Find where the given text appears and provide that cell's center as [X, Y] coordinate. 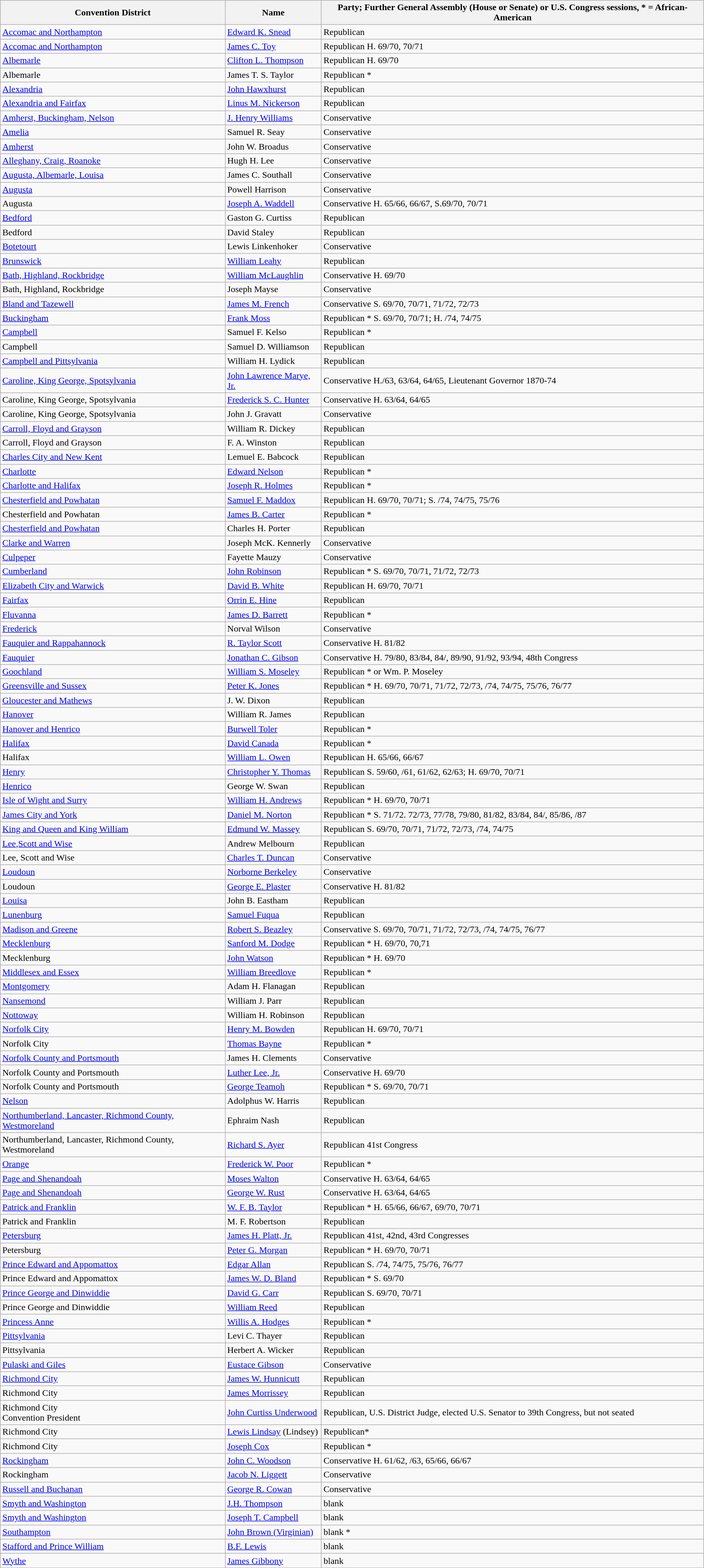
Republican * S. 69/70, 70/71, 71/72, 72/73 [513, 571]
Edward K. Snead [273, 32]
William H. Andrews [273, 800]
David Canada [273, 743]
Lemuel E. Babcock [273, 457]
Lee,Scott and Wise [113, 843]
Edward Nelson [273, 471]
James T. S. Taylor [273, 75]
Princess Anne [113, 1321]
James C. Toy [273, 46]
Orange [113, 1164]
Lee, Scott and Wise [113, 857]
John Watson [273, 958]
Henry M. Bowden [273, 1029]
David G. Carr [273, 1293]
Lunenburg [113, 915]
James H. Platt, Jr. [273, 1236]
Republican * S. 69/70, 70/71 [513, 1086]
Party; Further General Assembly (House or Senate) or U.S. Congress sessions, * = African-American [513, 13]
Elizabeth City and Warwick [113, 586]
Republican * H. 69/70, 70,71 [513, 944]
Lewis Linkenhoker [273, 247]
Montgomery [113, 986]
James C. Southall [273, 175]
Republican S. 59/60, /61, 61/62, 62/63; H. 69/70, 70/71 [513, 772]
Conservative H./63, 63/64, 64/65, Lieutenant Governor 1870-74 [513, 380]
Jacob N. Liggett [273, 1475]
Republican H. 69/70, 70/71; S. /74, 74/75, 75/76 [513, 500]
William McLaughlin [273, 275]
David Staley [273, 232]
Pulaski and Giles [113, 1364]
Fauquier [113, 657]
Alleghany, Craig, Roanoke [113, 161]
Eustace Gibson [273, 1364]
King and Queen and King William [113, 829]
James B. Carter [273, 514]
Charlotte and Halifax [113, 486]
Republican S. /74, 74/75, 75/76, 76/77 [513, 1264]
J. Henry Williams [273, 118]
Charles H. Porter [273, 529]
Sanford M. Dodge [273, 944]
Botetourt [113, 247]
John Brown (Virginian) [273, 1532]
John Robinson [273, 571]
Henrico [113, 786]
Joseph McK. Kennerly [273, 543]
James M. French [273, 304]
Clarke and Warren [113, 543]
George W. Rust [273, 1193]
Conservative S. 69/70, 70/71, 71/72, 72/73, /74, 74/75, 76/77 [513, 929]
Adolphus W. Harris [273, 1101]
James W. D. Bland [273, 1279]
John W. Broadus [273, 146]
Bland and Tazewell [113, 304]
Brunswick [113, 261]
Luther Lee, Jr. [273, 1072]
James Morrissey [273, 1393]
Isle of Wight and Surry [113, 800]
Gloucester and Mathews [113, 700]
George E. Plaster [273, 886]
Russell and Buchanan [113, 1489]
W. F. B. Taylor [273, 1207]
John Curtiss Underwood [273, 1413]
Peter K. Jones [273, 686]
James H. Clements [273, 1058]
Madison and Greene [113, 929]
Norborne Berkeley [273, 872]
Augusta, Albemarle, Louisa [113, 175]
Edmund W. Massey [273, 829]
Republican, U.S. District Judge, elected U.S. Senator to 39th Congress, but not seated [513, 1413]
M. F. Robertson [273, 1221]
William H. Lydick [273, 361]
Samuel D. Williamson [273, 347]
Richard S. Ayer [273, 1145]
Frederick [113, 629]
Republican * S. 69/70 [513, 1279]
William Breedlove [273, 972]
Republican S. 69/70, 70/71, 71/72, 72/73, /74, 74/75 [513, 829]
Republican H. 69/70 [513, 61]
Goochland [113, 672]
Andrew Melbourn [273, 843]
Robert S. Beazley [273, 929]
Orrin E. Hine [273, 600]
Norval Wilson [273, 629]
Charles T. Duncan [273, 857]
Joseph A. Waddell [273, 204]
Adam H. Flanagan [273, 986]
John C. Woodson [273, 1460]
Herbert A. Wicker [273, 1350]
William J. Parr [273, 1001]
Republican H. 65/66, 66/67 [513, 757]
William Reed [273, 1307]
Samuel F. Kelso [273, 332]
Fayette Mauzy [273, 557]
Lewis Lindsay (Lindsey) [273, 1432]
James W. Hunnicutt [273, 1379]
John Lawrence Marye, Jr. [273, 380]
William L. Owen [273, 757]
B.F. Lewis [273, 1546]
Frederick W. Poor [273, 1164]
Greensville and Sussex [113, 686]
Buckingham [113, 318]
Thomas Bayne [273, 1044]
Charlotte [113, 471]
Alexandria [113, 89]
Powell Harrison [273, 189]
Amherst, Buckingham, Nelson [113, 118]
Edgar Allan [273, 1264]
Nelson [113, 1101]
Clifton L. Thompson [273, 61]
Samuel Fuqua [273, 915]
Nottoway [113, 1015]
Louisa [113, 901]
Moses Walton [273, 1179]
Alexandria and Fairfax [113, 103]
Conservative H. 65/66, 66/67, S.69/70, 70/71 [513, 204]
Ephraim Nash [273, 1120]
James Gibbony [273, 1560]
Convention District [113, 13]
Frank Moss [273, 318]
Levi C. Thayer [273, 1336]
Amherst [113, 146]
Republican * H. 69/70 [513, 958]
Joseph Cox [273, 1446]
William S. Moseley [273, 672]
Southampton [113, 1532]
Campbell and Pittsylvania [113, 361]
Samuel R. Seay [273, 132]
Republican * or Wm. P. Moseley [513, 672]
Cumberland [113, 571]
Name [273, 13]
Linus M. Nickerson [273, 103]
Hanover and Henrico [113, 729]
Samuel F. Maddox [273, 500]
Republican 41st Congress [513, 1145]
Wythe [113, 1560]
Conservative S. 69/70, 70/71, 71/72, 72/73 [513, 304]
Republican * S. 69/70, 70/71; H. /74, 74/75 [513, 318]
Conservative H. 79/80, 83/84, 84/, 89/90, 91/92, 93/94, 48th Congress [513, 657]
George W. Swan [273, 786]
Jonathan C. Gibson [273, 657]
James D. Barrett [273, 614]
William R. James [273, 715]
Joseph R. Holmes [273, 486]
Burwell Toler [273, 729]
William H. Robinson [273, 1015]
Fauquier and Rappahannock [113, 643]
Hanover [113, 715]
Charles City and New Kent [113, 457]
Middlesex and Essex [113, 972]
J. W. Dixon [273, 700]
Richmond City Convention President [113, 1413]
John B. Eastham [273, 901]
William Leahy [273, 261]
Republican * H. 69/70, 70/71, 71/72, 72/73, /74, 74/75, 75/76, 76/77 [513, 686]
Republican * S. 71/72. 72/73, 77/78, 79/80, 81/82, 83/84, 84/, 85/86, /87 [513, 815]
Christopher Y. Thomas [273, 772]
Fluvanna [113, 614]
Republican * H. 65/66, 66/67, 69/70, 70/71 [513, 1207]
George Teamoh [273, 1086]
Willis A. Hodges [273, 1321]
Daniel M. Norton [273, 815]
James City and York [113, 815]
J.H. Thompson [273, 1503]
John Hawxhurst [273, 89]
Frederick S. C. Hunter [273, 400]
George R. Cowan [273, 1489]
David B. White [273, 586]
Joseph Mayse [273, 289]
Joseph T. Campbell [273, 1518]
Stafford and Prince William [113, 1546]
blank * [513, 1532]
John J. Gravatt [273, 414]
Republican S. 69/70, 70/71 [513, 1293]
Culpeper [113, 557]
Nansemond [113, 1001]
Hugh H. Lee [273, 161]
Conservative H. 61/62, /63, 65/66, 66/67 [513, 1460]
Peter G. Morgan [273, 1250]
Republican 41st, 42nd, 43rd Congresses [513, 1236]
Fairfax [113, 600]
Republican* [513, 1432]
R. Taylor Scott [273, 643]
F. A. Winston [273, 443]
William R. Dickey [273, 428]
Amelia [113, 132]
Gaston G. Curtiss [273, 218]
Henry [113, 772]
